Determine the (X, Y) coordinate at the center of the cell enclosing the given text.  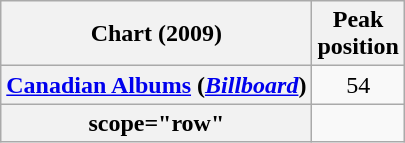
Canadian Albums (Billboard) (156, 85)
scope="row" (156, 123)
Chart (2009) (156, 34)
Peakposition (358, 34)
54 (358, 85)
